Search for the cell housing the specified text and yield its [x, y] center coordinate. 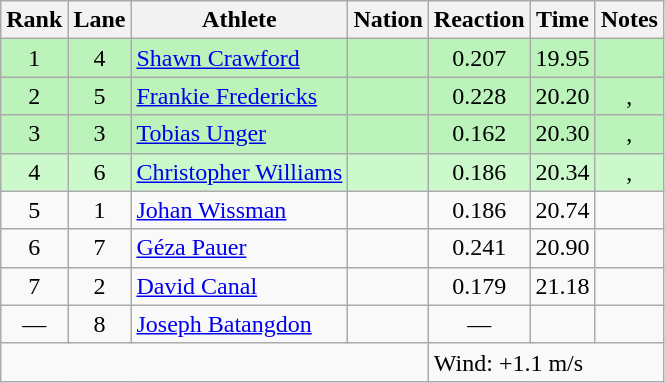
Nation [388, 20]
Athlete [240, 20]
0.162 [479, 134]
David Canal [240, 286]
0.179 [479, 286]
Lane [100, 20]
19.95 [562, 58]
Shawn Crawford [240, 58]
Reaction [479, 20]
8 [100, 324]
20.34 [562, 172]
0.241 [479, 248]
Tobias Unger [240, 134]
Time [562, 20]
Christopher Williams [240, 172]
0.228 [479, 96]
0.207 [479, 58]
Wind: +1.1 m/s [546, 362]
20.90 [562, 248]
Frankie Fredericks [240, 96]
Rank [34, 20]
21.18 [562, 286]
20.74 [562, 210]
20.20 [562, 96]
Notes [629, 20]
Joseph Batangdon [240, 324]
Johan Wissman [240, 210]
Géza Pauer [240, 248]
20.30 [562, 134]
